Identify which cell holds the provided text, then report its (x, y) central coordinate. 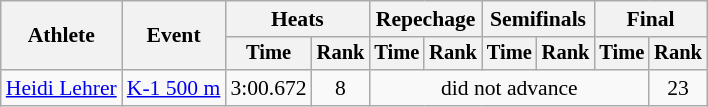
Heats (297, 19)
did not advance (509, 88)
Semifinals (538, 19)
Heidi Lehrer (62, 88)
Event (174, 36)
8 (341, 88)
Repechage (425, 19)
Final (650, 19)
3:00.672 (268, 88)
Athlete (62, 36)
23 (678, 88)
K-1 500 m (174, 88)
